Provide the (x, y) coordinate of the cell's center where the given text is located.  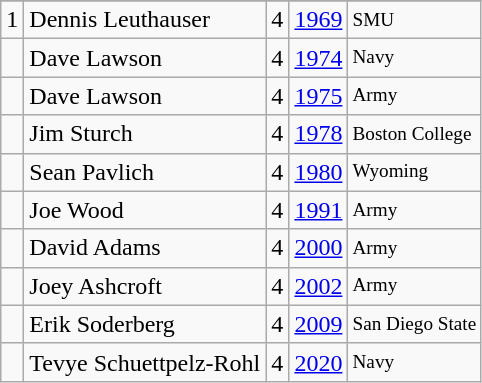
Boston College (414, 134)
1975 (318, 96)
David Adams (145, 248)
1978 (318, 134)
1980 (318, 172)
Dennis Leuthauser (145, 20)
2009 (318, 324)
Jim Sturch (145, 134)
San Diego State (414, 324)
Sean Pavlich (145, 172)
Wyoming (414, 172)
Joe Wood (145, 210)
Erik Soderberg (145, 324)
SMU (414, 20)
1969 (318, 20)
2002 (318, 286)
Joey Ashcroft (145, 286)
Tevye Schuettpelz-Rohl (145, 362)
1 (12, 20)
2000 (318, 248)
1991 (318, 210)
1974 (318, 58)
2020 (318, 362)
